Pinpoint the cell where the given text exists, returning its (x, y) midpoint coordinate. 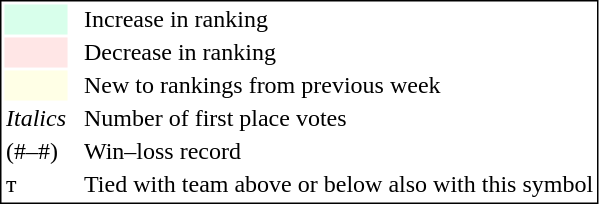
Increase in ranking (338, 19)
Win–loss record (338, 151)
Tied with team above or below also with this symbol (338, 185)
New to rankings from previous week (338, 85)
Italics (36, 119)
Decrease in ranking (338, 53)
(#–#) (36, 151)
Number of first place votes (338, 119)
т (36, 185)
